Output the (x, y) coordinate of the center of the cell containing the given text.  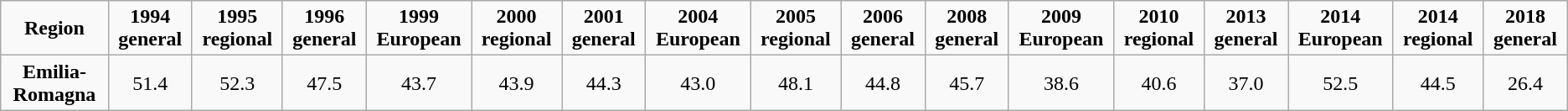
43.7 (419, 82)
44.8 (883, 82)
2001 general (603, 29)
2000 regional (517, 29)
2005 regional (796, 29)
38.6 (1060, 82)
1996 general (324, 29)
48.1 (796, 82)
2018 general (1526, 29)
47.5 (324, 82)
44.5 (1438, 82)
Emilia-Romagna (54, 82)
2006 general (883, 29)
43.9 (517, 82)
26.4 (1526, 82)
44.3 (603, 82)
45.7 (967, 82)
37.0 (1246, 82)
1999 European (419, 29)
1994 general (150, 29)
2008 general (967, 29)
2013 general (1246, 29)
40.6 (1159, 82)
2004 European (699, 29)
Region (54, 29)
2009 European (1060, 29)
51.4 (150, 82)
43.0 (699, 82)
52.5 (1340, 82)
2014 regional (1438, 29)
2014 European (1340, 29)
2010 regional (1159, 29)
52.3 (237, 82)
1995 regional (237, 29)
